Return [X, Y] of the center of cell containing provided text 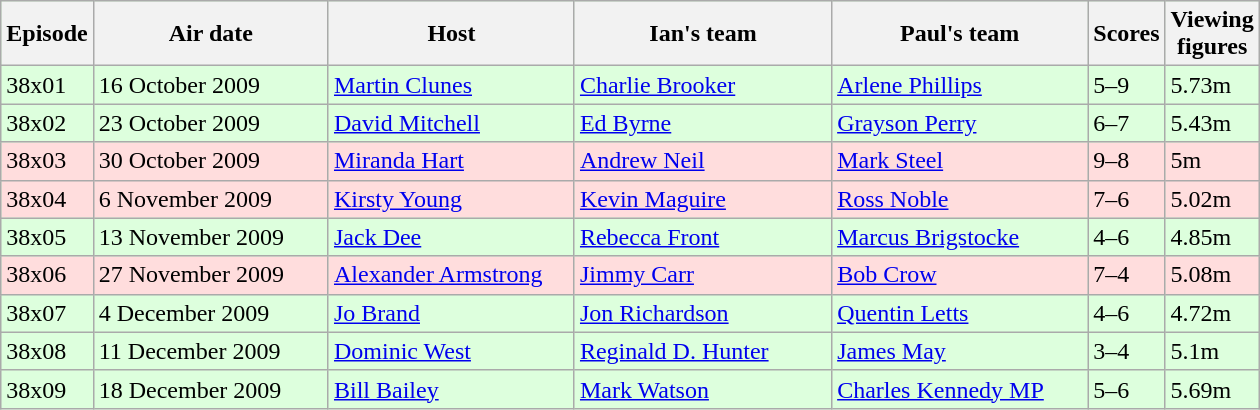
18 December 2009 [210, 389]
Miranda Hart [451, 161]
38x08 [47, 351]
Paul's team [960, 34]
38x03 [47, 161]
Episode [47, 34]
Bill Bailey [451, 389]
6–7 [1126, 123]
5.43m [1212, 123]
Jon Richardson [702, 313]
Air date [210, 34]
11 December 2009 [210, 351]
6 November 2009 [210, 199]
16 October 2009 [210, 85]
Alexander Armstrong [451, 275]
Jack Dee [451, 237]
23 October 2009 [210, 123]
Dominic West [451, 351]
5.02m [1212, 199]
5m [1212, 161]
Andrew Neil [702, 161]
Kevin Maguire [702, 199]
4.72m [1212, 313]
Mark Watson [702, 389]
5.1m [1212, 351]
4.85m [1212, 237]
Grayson Perry [960, 123]
5.69m [1212, 389]
Rebecca Front [702, 237]
27 November 2009 [210, 275]
38x09 [47, 389]
Quentin Letts [960, 313]
38x02 [47, 123]
Ed Byrne [702, 123]
30 October 2009 [210, 161]
Bob Crow [960, 275]
Ian's team [702, 34]
Charles Kennedy MP [960, 389]
Scores [1126, 34]
Martin Clunes [451, 85]
Jo Brand [451, 313]
7–4 [1126, 275]
5.08m [1212, 275]
9–8 [1126, 161]
7–6 [1126, 199]
Charlie Brooker [702, 85]
Ross Noble [960, 199]
Reginald D. Hunter [702, 351]
13 November 2009 [210, 237]
5–6 [1126, 389]
Kirsty Young [451, 199]
Viewing figures [1212, 34]
5.73m [1212, 85]
Mark Steel [960, 161]
Jimmy Carr [702, 275]
38x07 [47, 313]
38x04 [47, 199]
5–9 [1126, 85]
3–4 [1126, 351]
38x05 [47, 237]
4 December 2009 [210, 313]
38x01 [47, 85]
David Mitchell [451, 123]
James May [960, 351]
Host [451, 34]
Arlene Phillips [960, 85]
38x06 [47, 275]
Marcus Brigstocke [960, 237]
